Return the [X, Y] coordinate for the center point of the cell that contains the specified text.  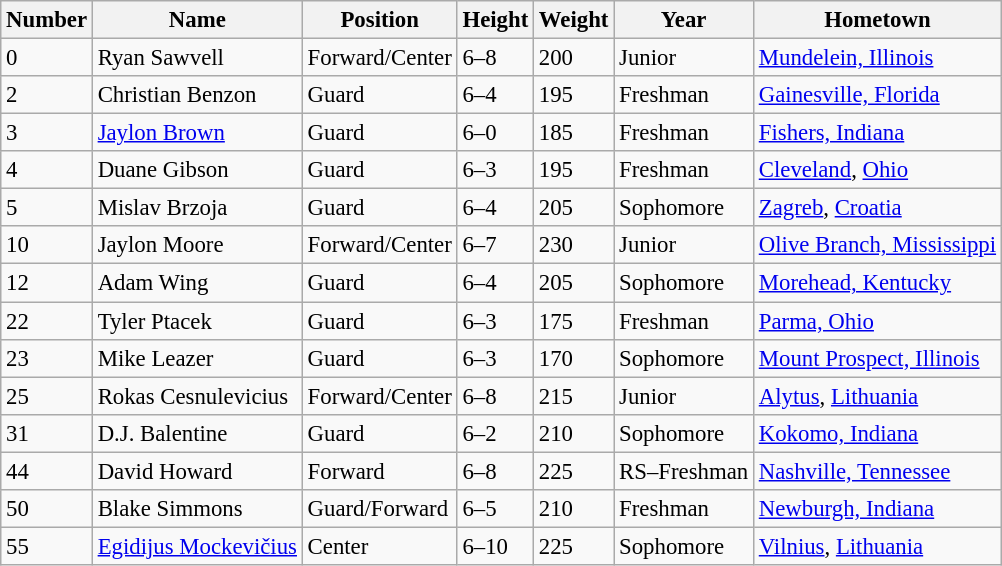
Jaylon Brown [197, 133]
Position [380, 20]
50 [47, 509]
5 [47, 208]
Zagreb, Croatia [877, 208]
Christian Benzon [197, 95]
Forward [380, 471]
12 [47, 283]
230 [574, 245]
Cleveland, Ohio [877, 170]
Center [380, 546]
Jaylon Moore [197, 245]
Ryan Sawvell [197, 58]
Blake Simmons [197, 509]
Mislav Brzoja [197, 208]
Year [684, 20]
Mundelein, Illinois [877, 58]
Kokomo, Indiana [877, 433]
10 [47, 245]
6–10 [495, 546]
Rokas Cesnulevicius [197, 396]
Name [197, 20]
31 [47, 433]
215 [574, 396]
23 [47, 358]
55 [47, 546]
200 [574, 58]
Duane Gibson [197, 170]
4 [47, 170]
Height [495, 20]
170 [574, 358]
David Howard [197, 471]
Alytus, Lithuania [877, 396]
0 [47, 58]
Morehead, Kentucky [877, 283]
6–2 [495, 433]
Adam Wing [197, 283]
6–7 [495, 245]
Parma, Ohio [877, 321]
Vilnius, Lithuania [877, 546]
Nashville, Tennessee [877, 471]
Gainesville, Florida [877, 95]
Fishers, Indiana [877, 133]
Guard/Forward [380, 509]
Mike Leazer [197, 358]
175 [574, 321]
Number [47, 20]
25 [47, 396]
6–5 [495, 509]
Olive Branch, Mississippi [877, 245]
Newburgh, Indiana [877, 509]
44 [47, 471]
22 [47, 321]
Tyler Ptacek [197, 321]
3 [47, 133]
6–0 [495, 133]
D.J. Balentine [197, 433]
185 [574, 133]
Weight [574, 20]
RS–Freshman [684, 471]
Hometown [877, 20]
2 [47, 95]
Egidijus Mockevičius [197, 546]
Mount Prospect, Illinois [877, 358]
